Identify which cell holds the provided text, then report its (X, Y) central coordinate. 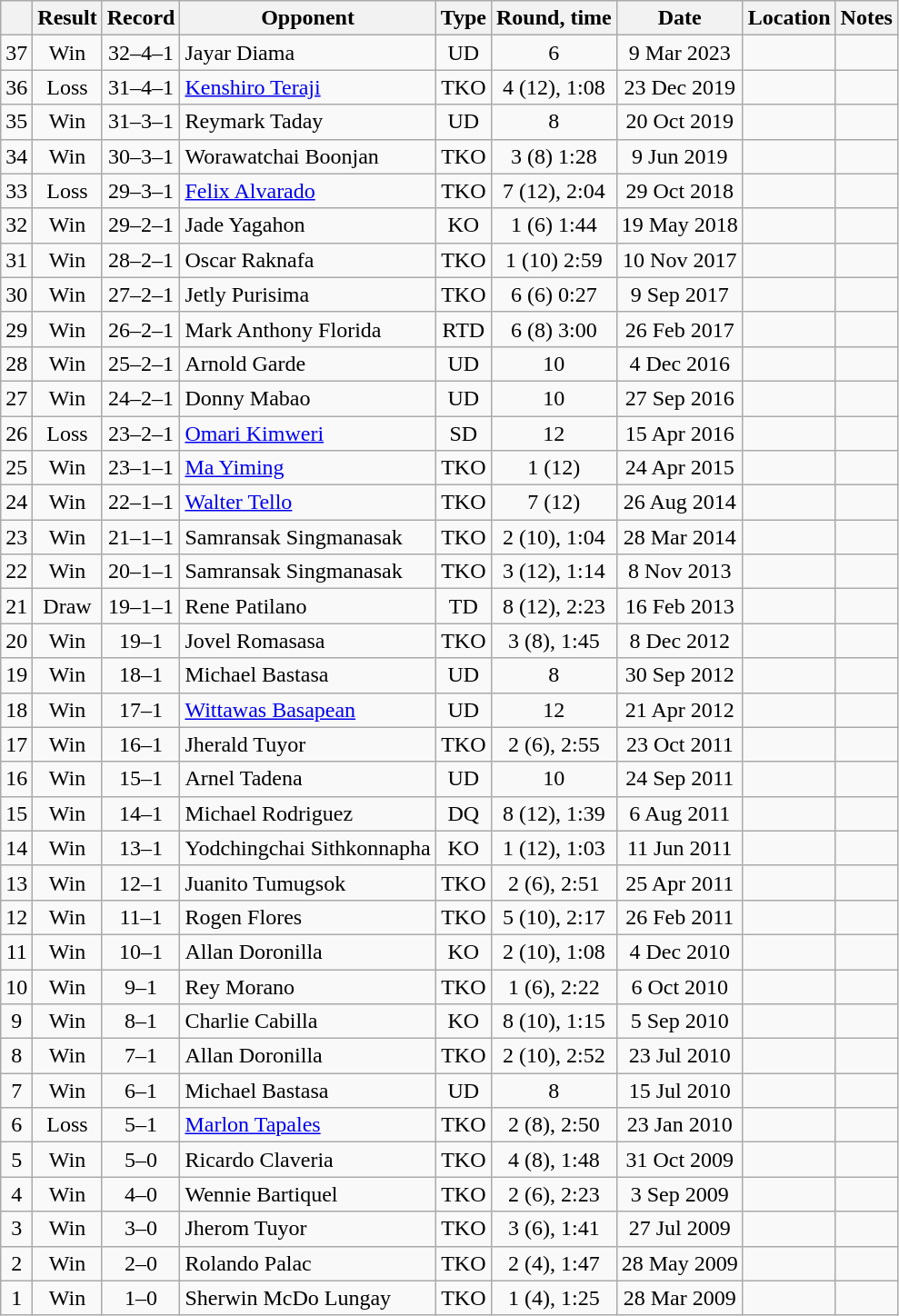
10–1 (141, 952)
23–1–1 (141, 468)
2 (10), 2:52 (554, 1056)
30 Sep 2012 (680, 675)
22–1–1 (141, 503)
15 Apr 2016 (680, 434)
9 (16, 1022)
1 (12) (554, 468)
Michael Rodriguez (307, 813)
Record (141, 18)
4 Dec 2010 (680, 952)
23 (16, 537)
8 (12), 1:39 (554, 813)
1 (16, 1298)
16 (16, 779)
23 Dec 2019 (680, 87)
3 (16, 1229)
22 (16, 572)
Felix Alvarado (307, 191)
Date (680, 18)
11 Jun 2011 (680, 848)
2 (10), 1:04 (554, 537)
Walter Tello (307, 503)
Round, time (554, 18)
27 Sep 2016 (680, 398)
13–1 (141, 848)
6–1 (141, 1091)
Yodchingchai Sithkonnapha (307, 848)
24 Apr 2015 (680, 468)
31 (16, 260)
32–4–1 (141, 53)
26–2–1 (141, 329)
SD (464, 434)
Jovel Romasasa (307, 641)
37 (16, 53)
25 (16, 468)
21 Apr 2012 (680, 710)
35 (16, 122)
TD (464, 606)
18 (16, 710)
7 (12) (554, 503)
23 Oct 2011 (680, 744)
11–1 (141, 917)
Jherald Tuyor (307, 744)
4 Dec 2016 (680, 364)
31 Oct 2009 (680, 1160)
Jherom Tuyor (307, 1229)
6 (6) 0:27 (554, 294)
6 Aug 2011 (680, 813)
18–1 (141, 675)
Type (464, 18)
3 (6), 1:41 (554, 1229)
19–1 (141, 641)
15 (16, 813)
Ma Yiming (307, 468)
5–1 (141, 1125)
21 (16, 606)
23–2–1 (141, 434)
29 (16, 329)
Rolando Palac (307, 1263)
31–3–1 (141, 122)
17 (16, 744)
2 (10), 1:08 (554, 952)
24–2–1 (141, 398)
8 (12), 2:23 (554, 606)
1–0 (141, 1298)
27 Jul 2009 (680, 1229)
20 (16, 641)
28 May 2009 (680, 1263)
Juanito Tumugsok (307, 882)
Arnel Tadena (307, 779)
3 (8) 1:28 (554, 156)
Jayar Diama (307, 53)
4–0 (141, 1194)
Kenshiro Teraji (307, 87)
2 (8), 2:50 (554, 1125)
8 Nov 2013 (680, 572)
29–2–1 (141, 225)
Jetly Purisima (307, 294)
26 Aug 2014 (680, 503)
Omari Kimweri (307, 434)
2 (6), 2:55 (554, 744)
19 (16, 675)
25–2–1 (141, 364)
2 (6), 2:23 (554, 1194)
Marlon Tapales (307, 1125)
26 (16, 434)
17–1 (141, 710)
Mark Anthony Florida (307, 329)
13 (16, 882)
28 (16, 364)
20 Oct 2019 (680, 122)
27–2–1 (141, 294)
30 (16, 294)
29 Oct 2018 (680, 191)
8 Dec 2012 (680, 641)
Sherwin McDo Lungay (307, 1298)
4 (12), 1:08 (554, 87)
Oscar Raknafa (307, 260)
9 Sep 2017 (680, 294)
32 (16, 225)
Wennie Bartiquel (307, 1194)
5–0 (141, 1160)
5 (16, 1160)
1 (6), 2:22 (554, 986)
9 Jun 2019 (680, 156)
10 Nov 2017 (680, 260)
24 Sep 2011 (680, 779)
11 (16, 952)
9 Mar 2023 (680, 53)
Jade Yagahon (307, 225)
2 (6), 2:51 (554, 882)
31–4–1 (141, 87)
6 Oct 2010 (680, 986)
Arnold Garde (307, 364)
Notes (866, 18)
16 Feb 2013 (680, 606)
Donny Mabao (307, 398)
21–1–1 (141, 537)
Charlie Cabilla (307, 1022)
19 May 2018 (680, 225)
2 (4), 1:47 (554, 1263)
34 (16, 156)
3–0 (141, 1229)
4 (8), 1:48 (554, 1160)
Result (67, 18)
12–1 (141, 882)
2–0 (141, 1263)
5 Sep 2010 (680, 1022)
5 (10), 2:17 (554, 917)
30–3–1 (141, 156)
28 Mar 2009 (680, 1298)
19–1–1 (141, 606)
25 Apr 2011 (680, 882)
16–1 (141, 744)
15–1 (141, 779)
3 (12), 1:14 (554, 572)
Wittawas Basapean (307, 710)
1 (12), 1:03 (554, 848)
14 (16, 848)
Rene Patilano (307, 606)
28 Mar 2014 (680, 537)
Ricardo Claveria (307, 1160)
28–2–1 (141, 260)
7–1 (141, 1056)
26 Feb 2011 (680, 917)
33 (16, 191)
23 Jan 2010 (680, 1125)
Rey Morano (307, 986)
3 Sep 2009 (680, 1194)
Worawatchai Boonjan (307, 156)
23 Jul 2010 (680, 1056)
Draw (67, 606)
7 (16, 1091)
27 (16, 398)
9–1 (141, 986)
2 (16, 1263)
3 (8), 1:45 (554, 641)
Rogen Flores (307, 917)
1 (4), 1:25 (554, 1298)
1 (6) 1:44 (554, 225)
8 (10), 1:15 (554, 1022)
Location (789, 18)
Opponent (307, 18)
8–1 (141, 1022)
RTD (464, 329)
1 (10) 2:59 (554, 260)
15 Jul 2010 (680, 1091)
7 (12), 2:04 (554, 191)
26 Feb 2017 (680, 329)
20–1–1 (141, 572)
36 (16, 87)
29–3–1 (141, 191)
14–1 (141, 813)
4 (16, 1194)
Reymark Taday (307, 122)
24 (16, 503)
DQ (464, 813)
6 (8) 3:00 (554, 329)
